Capture the cell that displays the provided text and extract its (x, y) central coordinate. 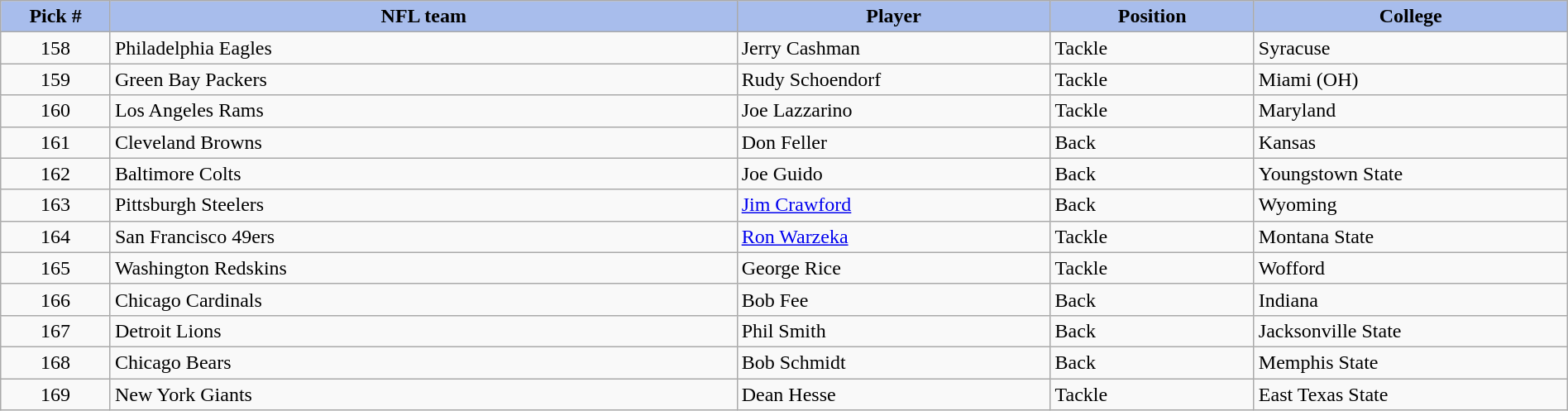
Detroit Lions (423, 331)
Rudy Schoendorf (893, 79)
George Rice (893, 268)
Philadelphia Eagles (423, 48)
Bob Fee (893, 299)
Ron Warzeka (893, 237)
Baltimore Colts (423, 174)
Player (893, 17)
Memphis State (1411, 362)
Syracuse (1411, 48)
Position (1152, 17)
Jerry Cashman (893, 48)
163 (56, 205)
Pittsburgh Steelers (423, 205)
NFL team (423, 17)
College (1411, 17)
160 (56, 111)
Youngstown State (1411, 174)
San Francisco 49ers (423, 237)
Cleveland Browns (423, 142)
164 (56, 237)
161 (56, 142)
167 (56, 331)
Pick # (56, 17)
165 (56, 268)
169 (56, 394)
Green Bay Packers (423, 79)
East Texas State (1411, 394)
New York Giants (423, 394)
Montana State (1411, 237)
Maryland (1411, 111)
Los Angeles Rams (423, 111)
Wofford (1411, 268)
Jim Crawford (893, 205)
Kansas (1411, 142)
Chicago Bears (423, 362)
Joe Lazzarino (893, 111)
159 (56, 79)
Joe Guido (893, 174)
Chicago Cardinals (423, 299)
Jacksonville State (1411, 331)
Wyoming (1411, 205)
Phil Smith (893, 331)
Bob Schmidt (893, 362)
162 (56, 174)
Miami (OH) (1411, 79)
Don Feller (893, 142)
168 (56, 362)
Indiana (1411, 299)
166 (56, 299)
Dean Hesse (893, 394)
Washington Redskins (423, 268)
158 (56, 48)
